Return [x, y] of the center of cell containing provided text 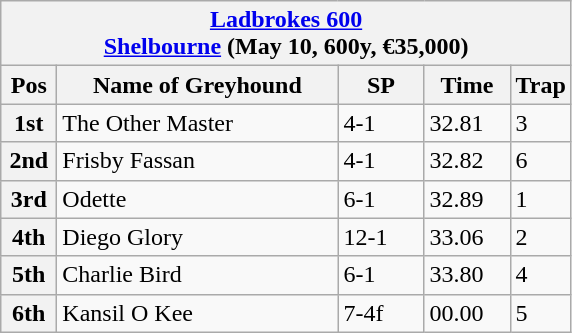
00.00 [467, 313]
2 [540, 237]
1st [29, 123]
7-4f [381, 313]
SP [381, 85]
3 [540, 123]
4 [540, 275]
Time [467, 85]
4th [29, 237]
Kansil O Kee [198, 313]
1 [540, 199]
32.81 [467, 123]
Name of Greyhound [198, 85]
Charlie Bird [198, 275]
32.82 [467, 161]
Ladbrokes 600 Shelbourne (May 10, 600y, €35,000) [286, 34]
3rd [29, 199]
Diego Glory [198, 237]
The Other Master [198, 123]
33.80 [467, 275]
32.89 [467, 199]
Odette [198, 199]
6th [29, 313]
2nd [29, 161]
33.06 [467, 237]
12-1 [381, 237]
5th [29, 275]
Frisby Fassan [198, 161]
6 [540, 161]
Pos [29, 85]
Trap [540, 85]
5 [540, 313]
